Find where the given text appears and provide that cell's center as [x, y] coordinate. 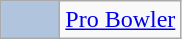
Pro Bowler [120, 20]
